Return (x, y) of the center of cell containing provided text 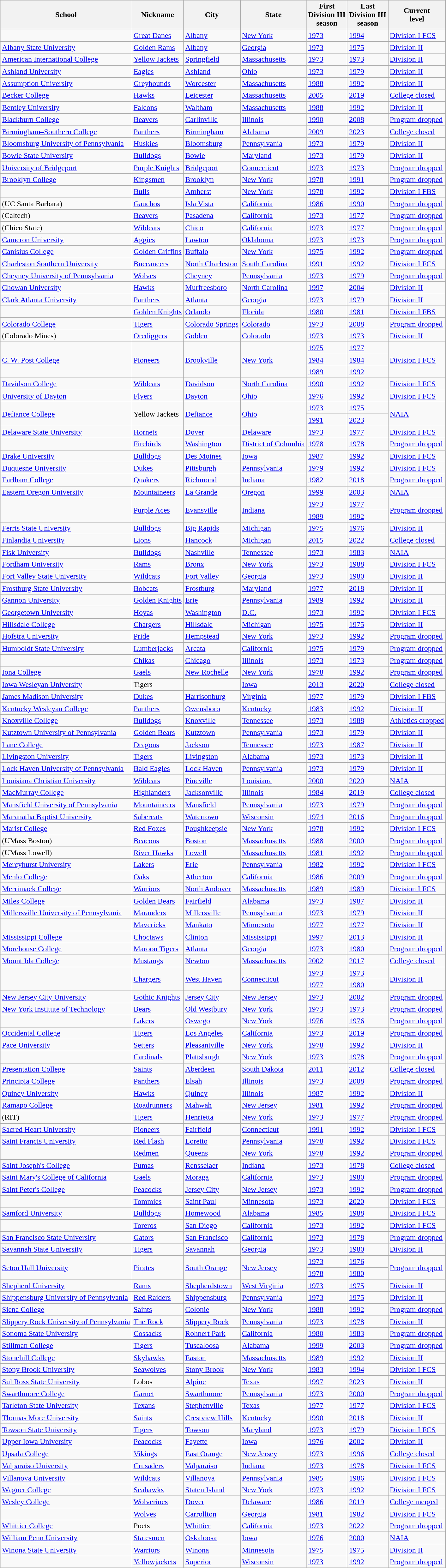
Boston (212, 841)
Florida (274, 312)
Beacons (158, 841)
Pittsburgh (212, 468)
Moraga (212, 1177)
Eastern Oregon University (66, 492)
Swarthmore (212, 1394)
Great Danes (158, 35)
Eagles (158, 71)
Cossacks (158, 1334)
Saint Peter's College (66, 1189)
Winona (212, 1550)
Hempstead (212, 636)
Carrollton (212, 1514)
Bald Eagles (158, 769)
Purple Knights (158, 168)
New York Institute of Technology (66, 1009)
Lane College (66, 744)
East Orange (212, 1454)
Sul Ross State University (66, 1382)
Savannah (212, 1249)
Humboldt State University (66, 648)
Hofstra University (66, 636)
Flyers (158, 396)
Towson State University (66, 1430)
Livingston (212, 757)
Texans (158, 1406)
Bulls (158, 192)
(UMass Boston) (66, 841)
Villanova University (66, 1478)
Stillman College (66, 1346)
(UMass Lowell) (66, 853)
Chikas (158, 660)
Kutztown (212, 732)
Nickname (158, 15)
Quakers (158, 480)
Chowan University (66, 288)
Frostburg (212, 588)
University of Bridgeport (66, 168)
Cheyney University of Pennsylvania (66, 276)
Worcester (212, 83)
Crestview Hills (212, 1418)
Tuscaloosa (212, 1346)
Georgetown University (66, 612)
Gators (158, 1237)
Skyhawks (158, 1358)
Sonoma State University (66, 1334)
Defiance (212, 414)
Mustangs (158, 961)
Stonehill College (66, 1358)
Bloomsburg University of Pennsylvania (66, 143)
Oaks (158, 877)
Statesmen (158, 1538)
Clark Atlanta University (66, 300)
District of Columbia (274, 444)
Millersville University of Pennsylvania (66, 913)
Saint Paul (212, 1201)
Defiance College (66, 414)
Mercyhurst University (66, 865)
Thomas More University (66, 1418)
Golden Rams (158, 47)
Lobos (158, 1382)
Assumption University (66, 83)
Saint Mary's College of California (66, 1177)
Shippensburg University of Pennsylvania (66, 1297)
Brooklyn College (66, 180)
MacMurray College (66, 793)
Lock Haven University of Pennsylvania (66, 769)
Clinton (212, 937)
Swarthmore College (66, 1394)
Quincy (212, 1093)
Watertown (212, 817)
Leicester (212, 95)
Stony Brook University (66, 1370)
Finlandia University (66, 540)
La Grande (212, 492)
Mavericks (158, 925)
New Rochelle (212, 672)
Orediggers (158, 336)
Staten Island (212, 1490)
Falcons (158, 107)
San Diego (212, 1225)
Old Westbury (212, 1009)
Garnet (158, 1394)
Ashland University (66, 71)
Easton (212, 1358)
Carlinville (212, 119)
River Hawks (158, 853)
West Haven (212, 979)
Newton (212, 961)
Chico (212, 228)
Roadrunners (158, 1105)
State (274, 15)
Stony Brook (212, 1370)
Knoxville (212, 720)
Atherton (212, 877)
Quincy University (66, 1093)
Fort Valley (212, 576)
Evansville (212, 510)
Upper Iowa University (66, 1442)
2017 (368, 961)
Stephenville (212, 1406)
(UC Santa Barbara) (66, 204)
Alpine (212, 1382)
Seton Hall University (66, 1267)
1974 (327, 817)
Charleston Southern University (66, 264)
Nashville (212, 552)
Pineville (212, 781)
Isla Vista (212, 204)
2012 (368, 1069)
Los Angeles (212, 1033)
Setters (158, 1045)
(Chico State) (66, 228)
Mahwah (212, 1105)
Ramapo College (66, 1105)
Bridgeport (212, 168)
Shepherd University (66, 1285)
Valparaiso University (66, 1466)
Poughkeepsie (212, 829)
Wesley College (66, 1502)
Gauchos (158, 204)
Siena College (66, 1309)
Bentley University (66, 107)
2011 (327, 1069)
Rensselaer (212, 1165)
Gannon University (66, 600)
D.C. (274, 612)
Iowa Wesleyan University (66, 684)
Owensboro (212, 708)
Orlando (212, 312)
Lock Haven (212, 769)
Saint Francis University (66, 1141)
Marauders (158, 913)
Red Foxes (158, 829)
Tommies (158, 1201)
Highlanders (158, 793)
Frostburg State University (66, 588)
Saint Joseph's College (66, 1165)
Shippensburg (212, 1297)
Queens (212, 1153)
Choctaws (158, 937)
Davidson (212, 384)
Murfreesboro (212, 288)
(Colorado Mines) (66, 336)
Villanova (212, 1478)
Delaware State University (66, 432)
Bloomsburg (212, 143)
Plattsburgh (212, 1057)
Drake University (66, 456)
Knoxville College (66, 720)
Lions (158, 540)
Brookville (212, 360)
Earlham College (66, 480)
Kentucky Wesleyan College (66, 708)
Millersville (212, 913)
Bronx (212, 564)
Mansfield University of Pennsylvania (66, 805)
Golden (212, 336)
Savannah State University (66, 1249)
Oregon (274, 492)
Loretto (212, 1141)
Livingston University (66, 757)
Pumas (158, 1165)
Presentation College (66, 1069)
San Francisco State University (66, 1237)
South Carolina (274, 264)
Des Moines (212, 456)
Colorado College (66, 324)
Occidental College (66, 1033)
Slippery Rock (212, 1322)
Sacred Heart University (66, 1129)
Cardinals (158, 1057)
Lumberjacks (158, 648)
Maroon Tigers (158, 949)
Bears (158, 1009)
Harrisonburg (212, 696)
2016 (368, 817)
Hoyas (158, 612)
South Orange (212, 1267)
Pleasantville (212, 1045)
Redmen (158, 1153)
Marist College (66, 829)
Seawolves (158, 1370)
School (66, 15)
Amherst (212, 192)
Oskaloosa (212, 1538)
Elsah (212, 1081)
Virginia (274, 696)
Upsala College (66, 1454)
Bobcats (158, 588)
Dayton (212, 396)
Shepherdstown (212, 1285)
University of Dayton (66, 396)
Duquesne University (66, 468)
Brooklyn (212, 180)
Louisiana (274, 781)
Slippery Rock University of Pennsylvania (66, 1322)
Crusaders (158, 1466)
2004 (368, 288)
Toreros (158, 1225)
Pride (158, 636)
Jackson (212, 744)
Homewood (212, 1213)
Huskies (158, 143)
Fayette (212, 1442)
Big Rapids (212, 528)
Mississippi (274, 937)
Cameron University (66, 240)
Merrimack College (66, 889)
Richmond (212, 480)
Buccaneers (158, 264)
Fordham University (66, 564)
Mississippi College (66, 937)
Red Flash (158, 1141)
Kingsmen (158, 180)
Lawton (212, 240)
Purple Aces (158, 510)
Superior (212, 1562)
Hornets (158, 432)
The Rock (158, 1322)
Bowie (212, 155)
Henrietta (212, 1117)
Vikings (158, 1454)
Aberdeen (212, 1069)
Golden Griffins (158, 252)
College merged (417, 1502)
Iona College (66, 672)
Whittier (212, 1526)
Oklahoma (274, 240)
North Andover (212, 889)
LastDivision IIIseason (368, 15)
James Madison University (66, 696)
Rohnert Park (212, 1334)
Winona State University (66, 1550)
Currentlevel (417, 15)
Springfield (212, 59)
1996 (368, 1454)
San Francisco (212, 1237)
Oswego (212, 1021)
Poets (158, 1526)
Albany State University (66, 47)
Chicago (212, 660)
Principia College (66, 1081)
Miles College (66, 901)
Bowie State University (66, 155)
Fisk University (66, 552)
Jacksonville (212, 793)
Firebirds (158, 444)
Sabercats (158, 817)
Canisius College (66, 252)
Birmingham–Southern College (66, 131)
C. W. Post College (66, 360)
New Jersey City University (66, 997)
Valparaiso (212, 1466)
Mount Ida College (66, 961)
Arcata (212, 648)
Whittier College (66, 1526)
Seahawks (158, 1490)
Pace University (66, 1045)
Yellowjackets (158, 1562)
Ferris State University (66, 528)
Hancock (212, 540)
Buffalo (212, 252)
Dragons (158, 744)
(RIT) (66, 1117)
Pirates (158, 1267)
West Virginia (274, 1285)
(Caltech) (66, 216)
Wolverines (158, 1502)
Birmingham (212, 131)
Colonie (212, 1309)
Becker College (66, 95)
Hillsdale (212, 624)
Ashland (212, 71)
Aggies (158, 240)
Wagner College (66, 1490)
Maranatha Baptist University (66, 817)
Athletics dropped (417, 720)
Morehouse College (66, 949)
Kutztown University of Pennsylvania (66, 732)
Cheyney (212, 276)
Pasadena (212, 216)
Greyhounds (158, 83)
Mansfield (212, 805)
South Dakota (274, 1069)
Fort Valley State University (66, 576)
Lowell (212, 853)
Waltham (212, 107)
Gothic Knights (158, 997)
City (212, 15)
2005 (327, 95)
Blackburn College (66, 119)
Samford University (66, 1213)
Louisiana Christian University (66, 781)
North Charleston (212, 264)
William Penn University (66, 1538)
Red Raiders (158, 1297)
Menlo College (66, 877)
Mankato (212, 925)
Tarleton State University (66, 1406)
American International College (66, 59)
Davidson College (66, 384)
Colorado Springs (212, 324)
FirstDivision IIIseason (327, 15)
2015 (327, 540)
Hillsdale College (66, 624)
Towson (212, 1430)
